Pinpoint the cell where the given text exists, returning its (x, y) midpoint coordinate. 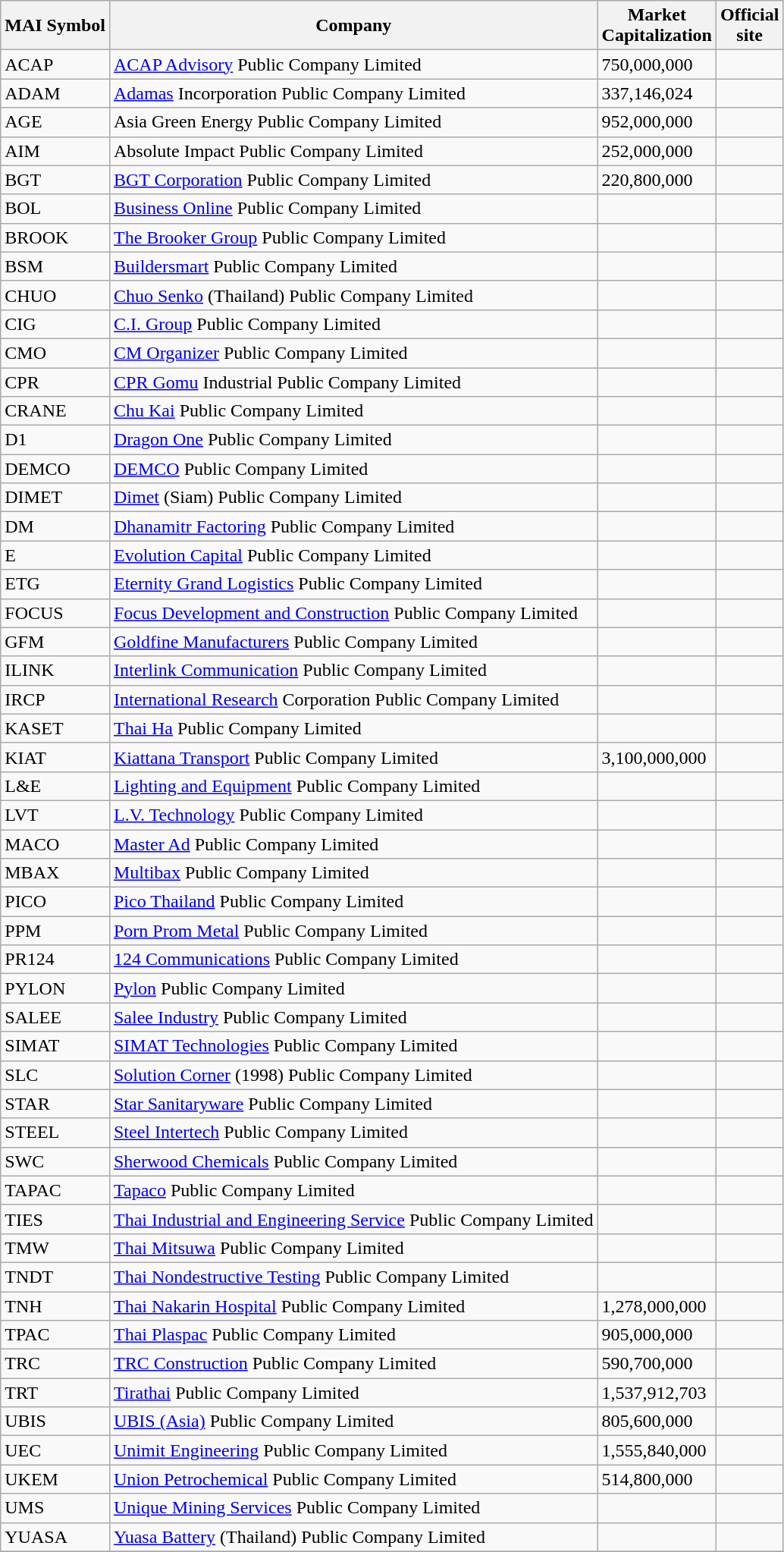
YUASA (55, 1537)
Porn Prom Metal Public Company Limited (353, 931)
ADAM (55, 93)
905,000,000 (657, 1335)
BROOK (55, 237)
SIMAT Technologies Public Company Limited (353, 1046)
Dimet (Siam) Public Company Limited (353, 498)
1,278,000,000 (657, 1305)
TPAC (55, 1335)
MBAX (55, 873)
Pylon Public Company Limited (353, 988)
AGE (55, 122)
TRC Construction Public Company Limited (353, 1364)
Goldfine Manufacturers Public Company Limited (353, 642)
AIM (55, 151)
Officialsite (749, 26)
MACO (55, 844)
Interlink Communication Public Company Limited (353, 671)
International Research Corporation Public Company Limited (353, 699)
UBIS (55, 1422)
1,555,840,000 (657, 1450)
TNH (55, 1305)
TAPAC (55, 1190)
TRC (55, 1364)
CM Organizer Public Company Limited (353, 353)
D1 (55, 440)
LVT (55, 815)
Master Ad Public Company Limited (353, 844)
PPM (55, 931)
Adamas Incorporation Public Company Limited (353, 93)
Kiattana Transport Public Company Limited (353, 757)
220,800,000 (657, 180)
BGT (55, 180)
STAR (55, 1104)
Multibax Public Company Limited (353, 873)
C.I. Group Public Company Limited (353, 324)
PICO (55, 902)
Focus Development and Construction Public Company Limited (353, 613)
Lighting and Equipment Public Company Limited (353, 786)
252,000,000 (657, 151)
Business Online Public Company Limited (353, 209)
Chu Kai Public Company Limited (353, 411)
ACAP (55, 64)
CHUO (55, 295)
Thai Mitsuwa Public Company Limited (353, 1248)
Dhanamitr Factoring Public Company Limited (353, 526)
Tirathai Public Company Limited (353, 1393)
TMW (55, 1248)
CMO (55, 353)
Company (353, 26)
UEC (55, 1450)
Thai Industrial and Engineering Service Public Company Limited (353, 1219)
Sherwood Chemicals Public Company Limited (353, 1161)
Steel Intertech Public Company Limited (353, 1133)
Pico Thailand Public Company Limited (353, 902)
TNDT (55, 1277)
Eternity Grand Logistics Public Company Limited (353, 584)
3,100,000,000 (657, 757)
Yuasa Battery (Thailand) Public Company Limited (353, 1537)
UKEM (55, 1479)
ETG (55, 584)
DM (55, 526)
Thai Ha Public Company Limited (353, 728)
Salee Industry Public Company Limited (353, 1017)
Chuo Senko (Thailand) Public Company Limited (353, 295)
514,800,000 (657, 1479)
L.V. Technology Public Company Limited (353, 815)
124 Communications Public Company Limited (353, 960)
Unimit Engineering Public Company Limited (353, 1450)
Thai Nakarin Hospital Public Company Limited (353, 1305)
PYLON (55, 988)
MAI Symbol (55, 26)
Evolution Capital Public Company Limited (353, 555)
KASET (55, 728)
DEMCO Public Company Limited (353, 469)
Asia Green Energy Public Company Limited (353, 122)
DIMET (55, 498)
SALEE (55, 1017)
E (55, 555)
PR124 (55, 960)
Union Petrochemical Public Company Limited (353, 1479)
KIAT (55, 757)
SIMAT (55, 1046)
BGT Corporation Public Company Limited (353, 180)
805,600,000 (657, 1422)
TRT (55, 1393)
Buildersmart Public Company Limited (353, 266)
CRANE (55, 411)
Tapaco Public Company Limited (353, 1190)
ACAP Advisory Public Company Limited (353, 64)
CPR Gomu Industrial Public Company Limited (353, 382)
UBIS (Asia) Public Company Limited (353, 1422)
CIG (55, 324)
SWC (55, 1161)
The Brooker Group Public Company Limited (353, 237)
SLC (55, 1075)
750,000,000 (657, 64)
MarketCapitalization (657, 26)
ILINK (55, 671)
TIES (55, 1219)
BSM (55, 266)
GFM (55, 642)
Thai Nondestructive Testing Public Company Limited (353, 1277)
FOCUS (55, 613)
CPR (55, 382)
L&E (55, 786)
Unique Mining Services Public Company Limited (353, 1508)
952,000,000 (657, 122)
Solution Corner (1998) Public Company Limited (353, 1075)
BOL (55, 209)
Star Sanitaryware Public Company Limited (353, 1104)
590,700,000 (657, 1364)
UMS (55, 1508)
Thai Plaspac Public Company Limited (353, 1335)
DEMCO (55, 469)
Absolute Impact Public Company Limited (353, 151)
337,146,024 (657, 93)
STEEL (55, 1133)
1,537,912,703 (657, 1393)
Dragon One Public Company Limited (353, 440)
IRCP (55, 699)
